Locate the cell with the specified text and output its [x, y] center coordinate. 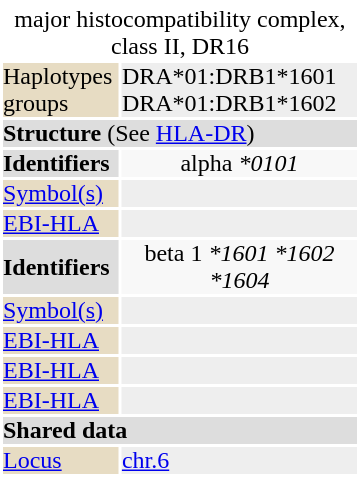
alpha *0101 [240, 164]
Structure (See HLA-DR) [180, 134]
DRA*01:DRB1*1601 DRA*01:DRB1*1602 [240, 90]
Shared data [180, 430]
chr.6 [240, 460]
beta 1 *1601 *1602 *1604 [240, 267]
Haplotypes groups [61, 90]
major histocompatibility complex, class II, DR16 [180, 33]
Locus [61, 460]
